Pinpoint the cell where the given text exists, returning its (X, Y) midpoint coordinate. 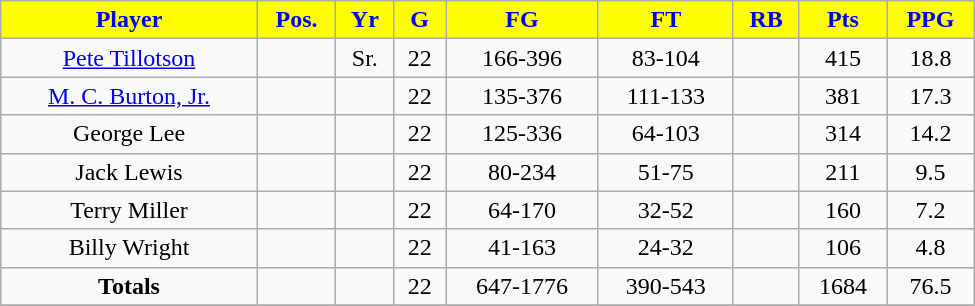
Sr. (365, 58)
Terry Miller (129, 210)
Billy Wright (129, 248)
32-52 (666, 210)
RB (766, 20)
PPG (931, 20)
64-103 (666, 134)
80-234 (522, 172)
106 (843, 248)
Pos. (296, 20)
83-104 (666, 58)
Jack Lewis (129, 172)
Pete Tillotson (129, 58)
Totals (129, 286)
415 (843, 58)
18.8 (931, 58)
FG (522, 20)
FT (666, 20)
41-163 (522, 248)
14.2 (931, 134)
160 (843, 210)
51-75 (666, 172)
George Lee (129, 134)
G (420, 20)
314 (843, 134)
24-32 (666, 248)
Pts (843, 20)
M. C. Burton, Jr. (129, 96)
9.5 (931, 172)
111-133 (666, 96)
7.2 (931, 210)
381 (843, 96)
1684 (843, 286)
135-376 (522, 96)
4.8 (931, 248)
Yr (365, 20)
76.5 (931, 286)
125-336 (522, 134)
211 (843, 172)
647-1776 (522, 286)
64-170 (522, 210)
166-396 (522, 58)
17.3 (931, 96)
390-543 (666, 286)
Player (129, 20)
